Locate the cell with the specified text and output its [X, Y] center coordinate. 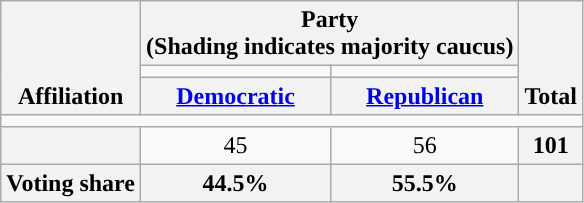
56 [425, 145]
Affiliation [71, 58]
Democratic [236, 96]
44.5% [236, 183]
Party (Shading indicates majority caucus) [330, 34]
Voting share [71, 183]
Total [551, 58]
55.5% [425, 183]
101 [551, 145]
Republican [425, 96]
45 [236, 145]
